Scan for the cell matching the given text and deliver its (X, Y) coordinate at center. 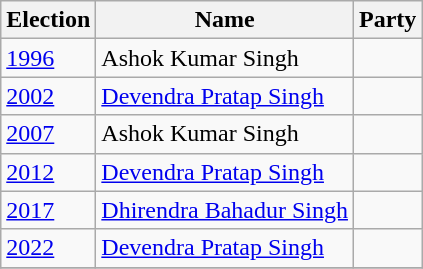
2022 (48, 248)
2002 (48, 96)
2007 (48, 134)
Dhirendra Bahadur Singh (225, 210)
Name (225, 20)
2017 (48, 210)
Election (48, 20)
1996 (48, 58)
2012 (48, 172)
Party (387, 20)
